Locate the cell with the specified text and output its (x, y) center coordinate. 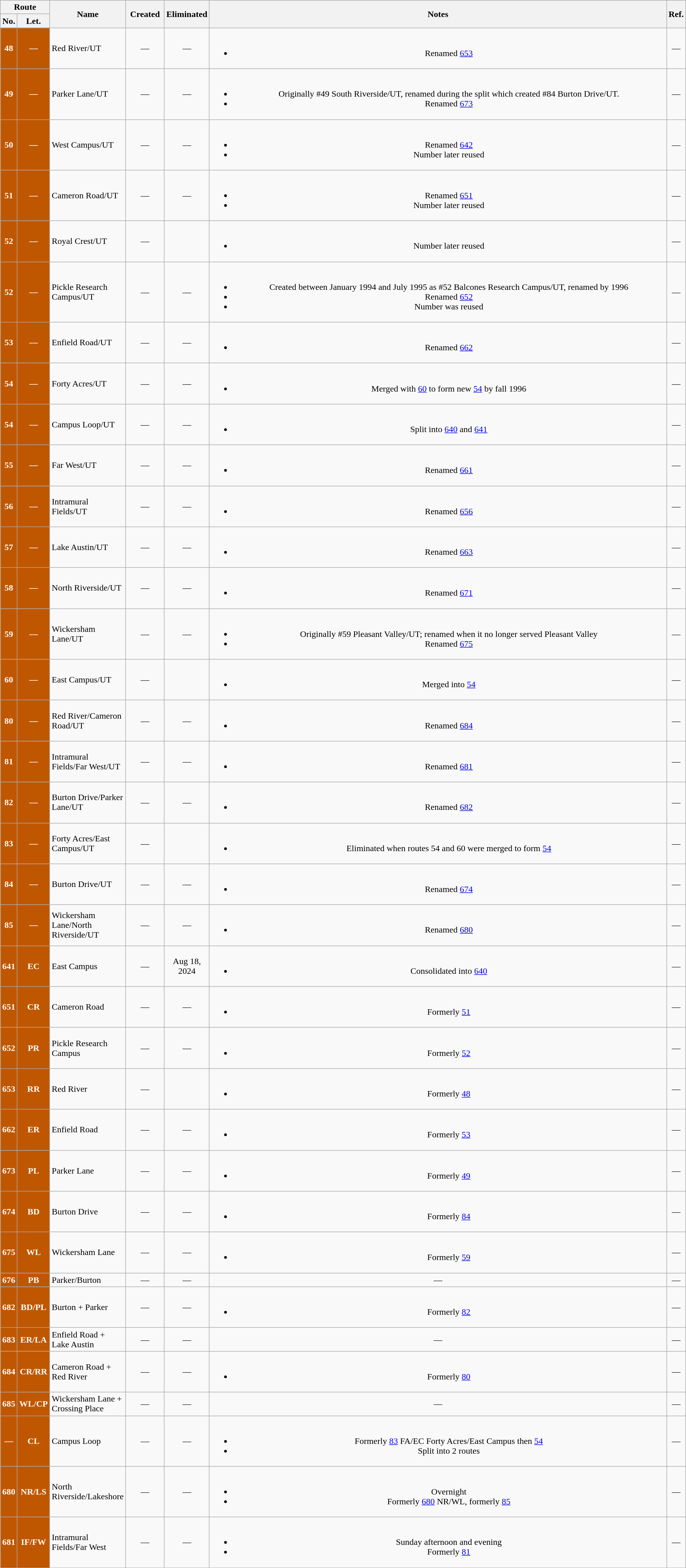
Parker/Burton (88, 1280)
Enfield Road/UT (88, 342)
WL/CP (34, 1404)
Intramural Fields/UT (88, 506)
Red River/UT (88, 48)
Aug 18, 2024 (187, 966)
53 (9, 342)
Renamed 671 (438, 588)
Renamed 656 (438, 506)
85 (9, 925)
Cameron Road/UT (88, 195)
82 (9, 803)
Merged with 60 to form new 54 by fall 1996 (438, 384)
58 (9, 588)
684 (9, 1372)
80 (9, 721)
Merged into 54 (438, 680)
652 (9, 1048)
Red River (88, 1089)
NR/LS (34, 1492)
PL (34, 1170)
RR (34, 1089)
84 (9, 884)
BD/PL (34, 1307)
Eliminated when routes 54 and 60 were merged to form 54 (438, 843)
Originally #59 Pleasant Valley/UT; renamed when it no longer served Pleasant ValleyRenamed 675 (438, 634)
PB (34, 1280)
Number later reused (438, 241)
Burton + Parker (88, 1307)
East Campus/UT (88, 680)
Burton Drive/Parker Lane/UT (88, 803)
Formerly 59 (438, 1253)
PR (34, 1048)
48 (9, 48)
North Riverside/UT (88, 588)
Formerly 80 (438, 1372)
ER/LA (34, 1340)
CR/RR (34, 1372)
East Campus (88, 966)
ER (34, 1130)
81 (9, 761)
Route (25, 7)
Formerly 49 (438, 1170)
West Campus/UT (88, 145)
Formerly 84 (438, 1212)
Sunday afternoon and eveningFormerly 81 (438, 1542)
Renamed 680 (438, 925)
CR (34, 1007)
Name (88, 14)
Renamed 653 (438, 48)
641 (9, 966)
674 (9, 1212)
Pickle Research Campus/UT (88, 292)
57 (9, 547)
Formerly 48 (438, 1089)
Red River/Cameron Road/UT (88, 721)
55 (9, 465)
Renamed 663 (438, 547)
Forty Acres/East Campus/UT (88, 843)
59 (9, 634)
Renamed 642Number later reused (438, 145)
685 (9, 1404)
49 (9, 94)
Wickersham Lane (88, 1253)
676 (9, 1280)
Royal Crest/UT (88, 241)
BD (34, 1212)
Created between January 1994 and July 1995 as #52 Balcones Research Campus/UT, renamed by 1996Renamed 652Number was reused (438, 292)
683 (9, 1340)
Intramural Fields/Far West (88, 1542)
60 (9, 680)
651 (9, 1007)
680 (9, 1492)
No. (9, 21)
56 (9, 506)
Renamed 651Number later reused (438, 195)
Formerly 52 (438, 1048)
Renamed 674 (438, 884)
Renamed 681 (438, 761)
North Riverside/Lakeshore (88, 1492)
IF/FW (34, 1542)
Cameron Road (88, 1007)
Campus Loop (88, 1441)
Let. (34, 21)
Formerly 53 (438, 1130)
Originally #49 South Riverside/UT, renamed during the split which created #84 Burton Drive/UT.Renamed 673 (438, 94)
662 (9, 1130)
Forty Acres/UT (88, 384)
50 (9, 145)
Wickersham Lane + Crossing Place (88, 1404)
Enfield Road + Lake Austin (88, 1340)
Renamed 682 (438, 803)
Enfield Road (88, 1130)
Burton Drive/UT (88, 884)
673 (9, 1170)
Consolidated into 640 (438, 966)
Cameron Road + Red River (88, 1372)
Renamed 662 (438, 342)
Wickersham Lane/North Riverside/UT (88, 925)
Renamed 661 (438, 465)
Formerly 83 FA/EC Forty Acres/East Campus then 54Split into 2 routes (438, 1441)
CL (34, 1441)
Burton Drive (88, 1212)
51 (9, 195)
Far West/UT (88, 465)
Notes (438, 14)
Formerly 82 (438, 1307)
Wickersham Lane/UT (88, 634)
Eliminated (187, 14)
Formerly 51 (438, 1007)
Intramural Fields/Far West/UT (88, 761)
Renamed 684 (438, 721)
Pickle Research Campus (88, 1048)
OvernightFormerly 680 NR/WL, formerly 85 (438, 1492)
682 (9, 1307)
EC (34, 966)
Ref. (676, 14)
Created (145, 14)
653 (9, 1089)
Parker Lane/UT (88, 94)
83 (9, 843)
Split into 640 and 641 (438, 424)
Parker Lane (88, 1170)
Lake Austin/UT (88, 547)
681 (9, 1542)
675 (9, 1253)
Campus Loop/UT (88, 424)
WL (34, 1253)
